Find where the given text appears and provide that cell's center as (x, y) coordinate. 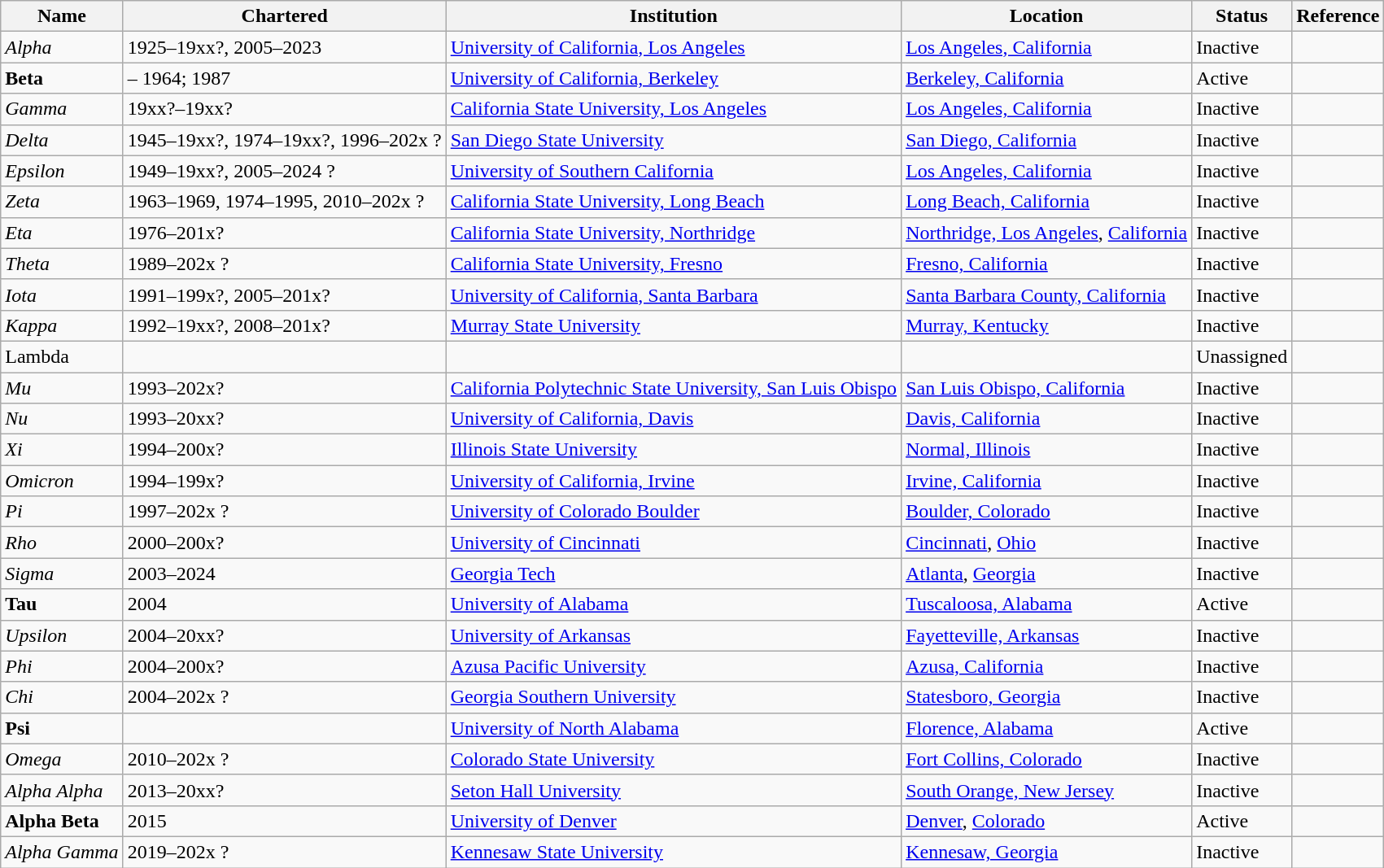
California State University, Fresno (674, 264)
Murray, Kentucky (1046, 325)
Gamma (62, 109)
Illinois State University (674, 450)
1994–199x? (285, 481)
Nu (62, 419)
South Orange, New Jersey (1046, 790)
1945–19xx?, 1974–19xx?, 1996–202x ? (285, 140)
Omega (62, 759)
Psi (62, 728)
Kappa (62, 325)
Atlanta, Georgia (1046, 574)
Cincinnati, Ohio (1046, 543)
Long Beach, California (1046, 202)
1925–19xx?, 2005–2023 (285, 47)
Davis, California (1046, 419)
Fort Collins, Colorado (1046, 759)
Murray State University (674, 325)
University of California, Irvine (674, 481)
Alpha Gamma (62, 852)
2013–20xx? (285, 790)
Upsilon (62, 635)
Unassigned (1242, 356)
Pi (62, 512)
Boulder, Colorado (1046, 512)
19xx?–19xx? (285, 109)
1963–1969, 1974–1995, 2010–202x ? (285, 202)
Theta (62, 264)
Chartered (285, 16)
1997–202x ? (285, 512)
Alpha Beta (62, 821)
San Diego State University (674, 140)
Omicron (62, 481)
2004–20xx? (285, 635)
Status (1242, 16)
University of California, Santa Barbara (674, 294)
2010–202x ? (285, 759)
San Luis Obispo, California (1046, 388)
Reference (1338, 16)
Location (1046, 16)
California Polytechnic State University, San Luis Obispo (674, 388)
2004 (285, 604)
University of Arkansas (674, 635)
1994–200x? (285, 450)
University of Southern California (674, 171)
Georgia Tech (674, 574)
Epsilon (62, 171)
Northridge, Los Angeles, California (1046, 233)
Irvine, California (1046, 481)
Alpha Alpha (62, 790)
1993–202x? (285, 388)
1993–20xx? (285, 419)
Name (62, 16)
Rho (62, 543)
Kennesaw State University (674, 852)
Iota (62, 294)
Alpha (62, 47)
Sigma (62, 574)
1989–202x ? (285, 264)
Tuscaloosa, Alabama (1046, 604)
Denver, Colorado (1046, 821)
Azusa, California (1046, 666)
University of Cincinnati (674, 543)
University of Colorado Boulder (674, 512)
1949–19xx?, 2005–2024 ? (285, 171)
Fresno, California (1046, 264)
Normal, Illinois (1046, 450)
2000–200x? (285, 543)
Santa Barbara County, California (1046, 294)
San Diego, California (1046, 140)
2015 (285, 821)
Beta (62, 78)
California State University, Los Angeles (674, 109)
Florence, Alabama (1046, 728)
Tau (62, 604)
Institution (674, 16)
– 1964; 1987 (285, 78)
Eta (62, 233)
Kennesaw, Georgia (1046, 852)
Azusa Pacific University (674, 666)
Chi (62, 697)
Xi (62, 450)
Phi (62, 666)
2004–200x? (285, 666)
University of Denver (674, 821)
University of Alabama (674, 604)
1991–199x?, 2005–201x? (285, 294)
Seton Hall University (674, 790)
Fayetteville, Arkansas (1046, 635)
University of California, Davis (674, 419)
Delta (62, 140)
University of California, Berkeley (674, 78)
University of California, Los Angeles (674, 47)
2004–202x ? (285, 697)
1992–19xx?, 2008–201x? (285, 325)
1976–201x? (285, 233)
2019–202x ? (285, 852)
California State University, Northridge (674, 233)
Georgia Southern University (674, 697)
2003–2024 (285, 574)
Berkeley, California (1046, 78)
University of North Alabama (674, 728)
California State University, Long Beach (674, 202)
Mu (62, 388)
Colorado State University (674, 759)
Lambda (62, 356)
Zeta (62, 202)
Statesboro, Georgia (1046, 697)
